For the text-containing cell, return its midpoint in [x, y] coordinate format. 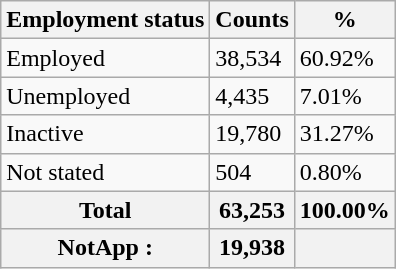
63,253 [252, 210]
Inactive [106, 134]
Counts [252, 20]
31.27% [344, 134]
% [344, 20]
7.01% [344, 96]
Employed [106, 58]
4,435 [252, 96]
504 [252, 172]
Total [106, 210]
100.00% [344, 210]
Not stated [106, 172]
19,780 [252, 134]
Unemployed [106, 96]
0.80% [344, 172]
60.92% [344, 58]
38,534 [252, 58]
NotApp : [106, 248]
Employment status [106, 20]
19,938 [252, 248]
